Locate the cell with the specified text and output its (X, Y) center coordinate. 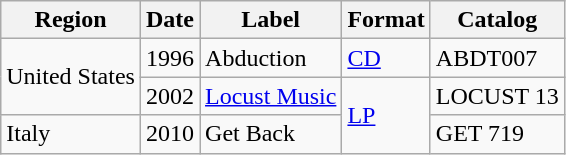
Region (71, 20)
Catalog (497, 20)
LP (386, 115)
2002 (170, 96)
Format (386, 20)
Get Back (271, 134)
Locust Music (271, 96)
United States (71, 77)
CD (386, 58)
Abduction (271, 58)
1996 (170, 58)
ABDT007 (497, 58)
Italy (71, 134)
2010 (170, 134)
LOCUST 13 (497, 96)
GET 719 (497, 134)
Label (271, 20)
Date (170, 20)
